Return (X, Y) of the center of cell containing provided text 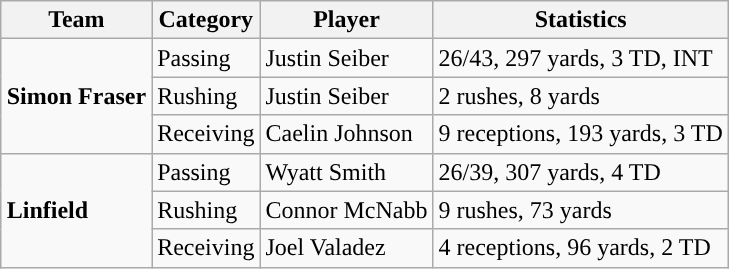
Simon Fraser (76, 96)
26/39, 307 yards, 4 TD (580, 172)
Player (346, 20)
Connor McNabb (346, 210)
Team (76, 20)
Caelin Johnson (346, 134)
Category (206, 20)
Statistics (580, 20)
2 rushes, 8 yards (580, 96)
4 receptions, 96 yards, 2 TD (580, 248)
9 receptions, 193 yards, 3 TD (580, 134)
Joel Valadez (346, 248)
9 rushes, 73 yards (580, 210)
Wyatt Smith (346, 172)
Linfield (76, 210)
26/43, 297 yards, 3 TD, INT (580, 58)
